Determine the (x, y) coordinate at the center of the cell enclosing the given text.  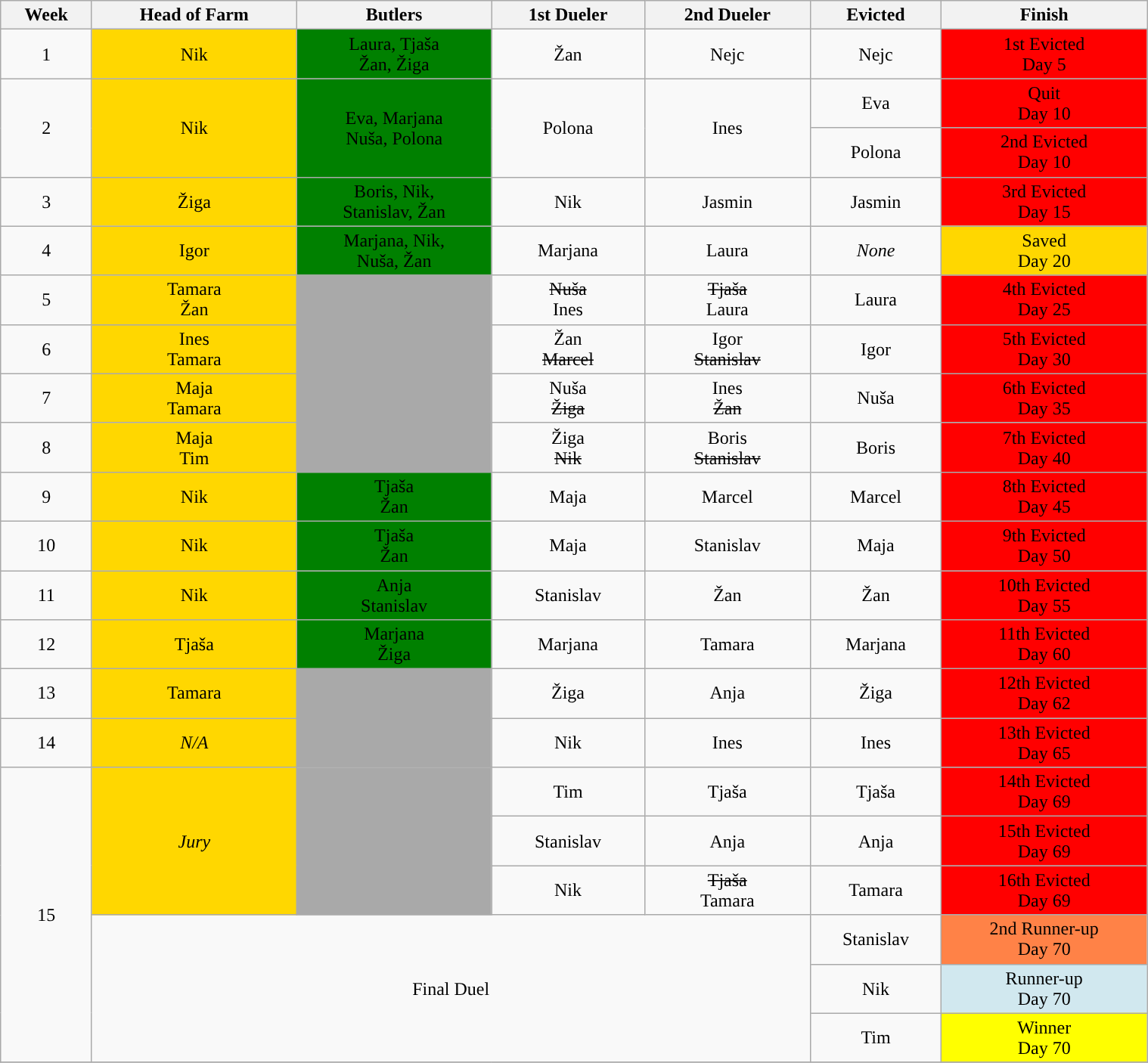
7th EvictedDay 40 (1044, 448)
14th EvictedDay 69 (1044, 792)
Marjana, Nik,Nuša, Žan (395, 251)
2nd Runner-upDay 70 (1044, 939)
16th EvictedDay 69 (1044, 891)
SavedDay 20 (1044, 251)
MajaTim (194, 448)
InesTamara (194, 349)
6th EvictedDay 35 (1044, 398)
Nuša (876, 398)
6 (46, 349)
BorisStanislav (728, 448)
2nd EvictedDay 10 (1044, 153)
NušaInes (569, 299)
4th EvictedDay 25 (1044, 299)
Eva (876, 103)
Laura, TjašaŽan, Žiga (395, 54)
Runner-upDay 70 (1044, 989)
Butlers (395, 15)
11 (46, 594)
10 (46, 546)
MajaTamara (194, 398)
8 (46, 448)
Head of Farm (194, 15)
12th EvictedDay 62 (1044, 694)
Boris, Nik,Stanislav, Žan (395, 201)
ŽigaNik (569, 448)
3rd EvictedDay 15 (1044, 201)
4 (46, 251)
9 (46, 496)
Jury (194, 841)
MarjanaŽiga (395, 644)
13 (46, 694)
13th EvictedDay 65 (1044, 742)
8th EvictedDay 45 (1044, 496)
14 (46, 742)
None (876, 251)
ŽanMarcel (569, 349)
7 (46, 398)
1st Dueler (569, 15)
1 (46, 54)
2 (46, 128)
2nd Dueler (728, 15)
N/A (194, 742)
Week (46, 15)
QuitDay 10 (1044, 103)
AnjaStanislav (395, 594)
9th EvictedDay 50 (1044, 546)
10th EvictedDay 55 (1044, 594)
Evicted (876, 15)
12 (46, 644)
InesŽan (728, 398)
TamaraŽan (194, 299)
Boris (876, 448)
TjašaLaura (728, 299)
3 (46, 201)
15 (46, 915)
NušaŽiga (569, 398)
TjašaTamara (728, 891)
IgorStanislav (728, 349)
Final Duel (451, 989)
5th EvictedDay 30 (1044, 349)
WinnerDay 70 (1044, 1037)
11th EvictedDay 60 (1044, 644)
15th EvictedDay 69 (1044, 841)
1st EvictedDay 5 (1044, 54)
5 (46, 299)
Eva, MarjanaNuša, Polona (395, 128)
Finish (1044, 15)
